Identify which cell holds the provided text, then report its [x, y] central coordinate. 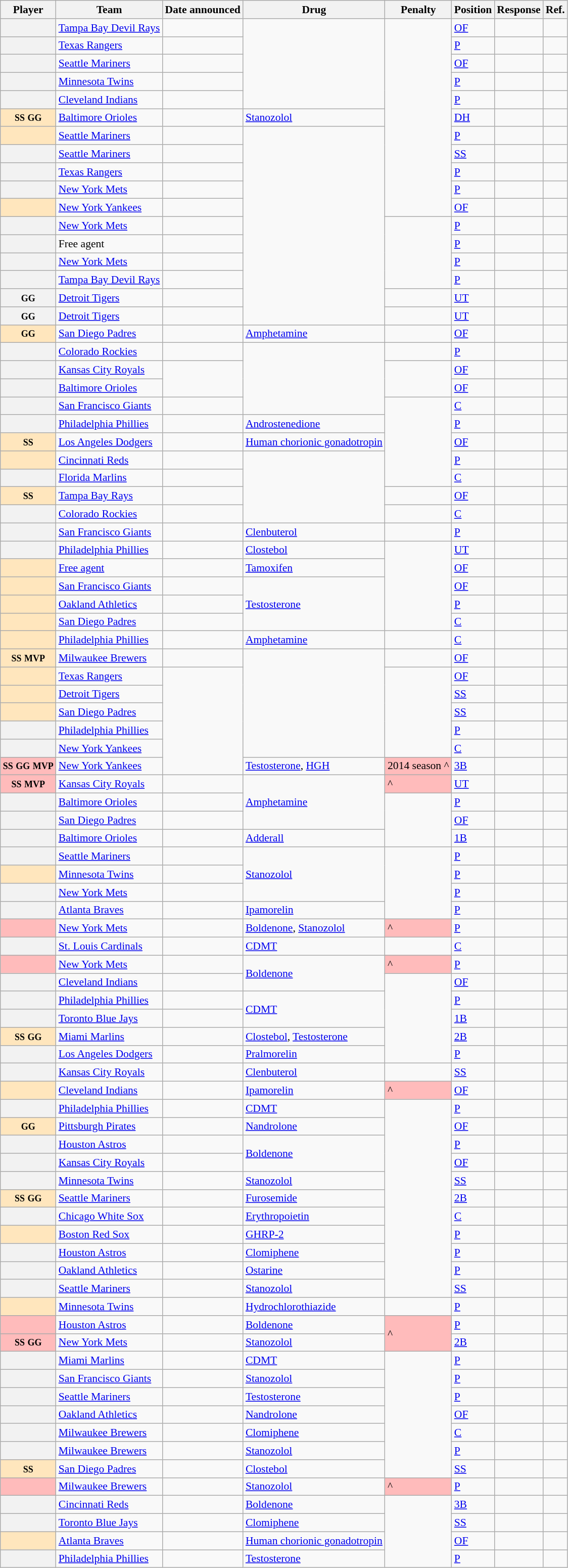
Boldenone, Stanozolol [314, 928]
Florida Marlins [109, 478]
St. Louis Cardinals [109, 947]
Erythropoietin [314, 1217]
Drug [314, 10]
Adderall [314, 838]
Clostebol, Testosterone [314, 1037]
Furosemide [314, 1198]
Ref. [555, 10]
Player [28, 10]
Ostarine [314, 1271]
Chicago White Sox [109, 1217]
Tamoxifen [314, 568]
GHRP-2 [314, 1235]
Tampa Bay Rays [109, 496]
Team [109, 10]
Hydrochlorothiazide [314, 1307]
Response [518, 10]
Pittsburgh Pirates [109, 1127]
Androstenedione [314, 424]
DH [473, 118]
2014 season ^ [418, 766]
Position [473, 10]
Date announced [202, 10]
Boston Red Sox [109, 1235]
Testosterone, HGH [314, 766]
Penalty [418, 10]
SS GG MVP [28, 766]
Pralmorelin [314, 1054]
